Return the (x, y) coordinate for the center point of the cell that contains the specified text.  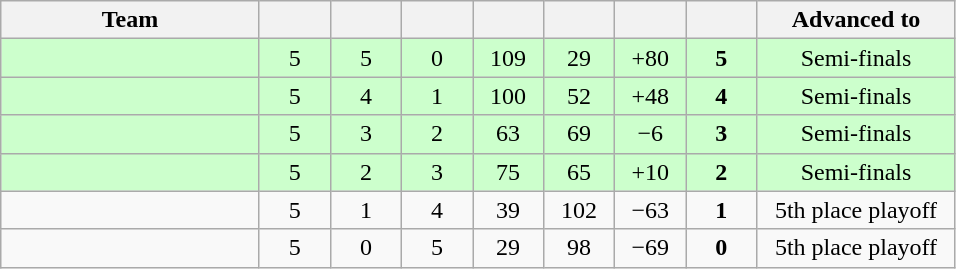
+80 (650, 58)
52 (580, 96)
98 (580, 248)
Advanced to (856, 20)
75 (508, 172)
63 (508, 134)
−69 (650, 248)
100 (508, 96)
−6 (650, 134)
39 (508, 210)
109 (508, 58)
69 (580, 134)
+10 (650, 172)
Team (130, 20)
+48 (650, 96)
65 (580, 172)
102 (580, 210)
−63 (650, 210)
